Scan for the cell matching the given text and deliver its (X, Y) coordinate at center. 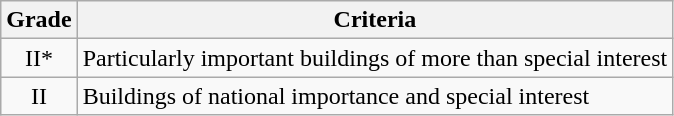
II* (39, 58)
Particularly important buildings of more than special interest (375, 58)
Grade (39, 20)
Criteria (375, 20)
II (39, 96)
Buildings of national importance and special interest (375, 96)
